For the text-containing cell, return its midpoint in (x, y) coordinate format. 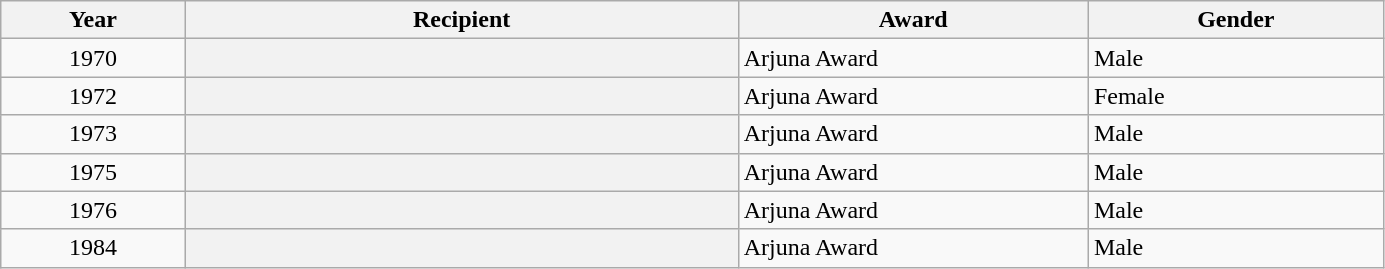
Gender (1236, 20)
1975 (93, 172)
Recipient (462, 20)
1976 (93, 210)
1970 (93, 58)
1984 (93, 248)
Female (1236, 96)
1972 (93, 96)
Year (93, 20)
1973 (93, 134)
Award (913, 20)
